Locate the cell with the specified text and output its (X, Y) center coordinate. 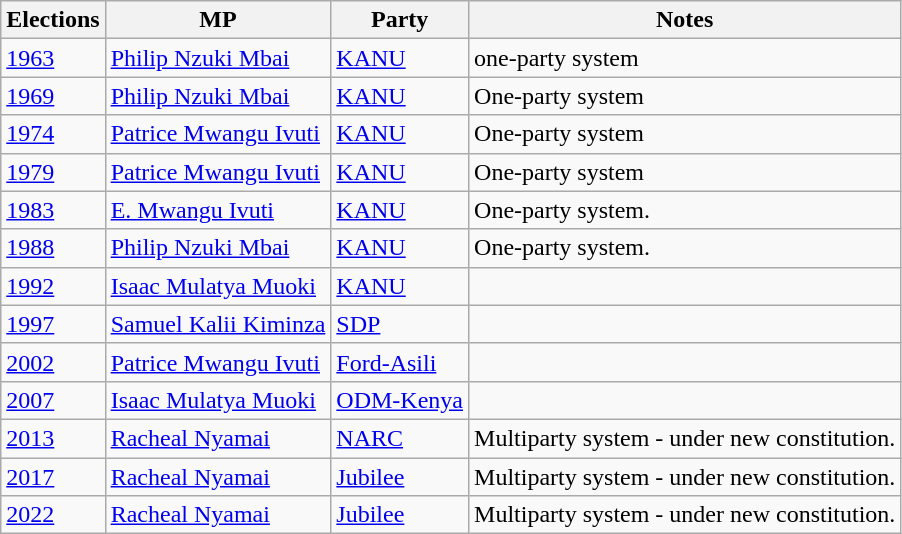
1979 (53, 172)
E. Mwangu Ivuti (218, 210)
MP (218, 20)
SDP (400, 324)
2007 (53, 400)
2022 (53, 515)
Notes (685, 20)
1992 (53, 286)
Party (400, 20)
one-party system (685, 58)
1988 (53, 248)
Ford-Asili (400, 362)
ODM-Kenya (400, 400)
1974 (53, 134)
2017 (53, 477)
1983 (53, 210)
2002 (53, 362)
1963 (53, 58)
Elections (53, 20)
1969 (53, 96)
1997 (53, 324)
NARC (400, 438)
Samuel Kalii Kiminza (218, 324)
2013 (53, 438)
